Find where the given text appears and provide that cell's center as (x, y) coordinate. 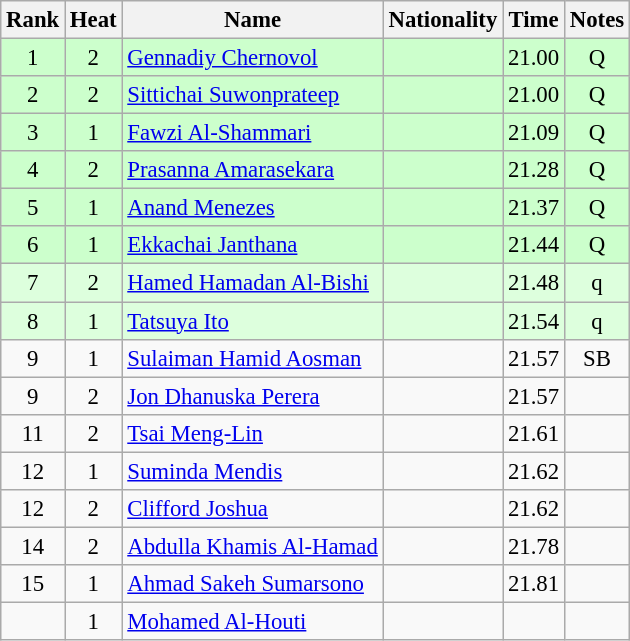
Jon Dhanuska Perera (252, 396)
Notes (596, 20)
Name (252, 20)
21.54 (534, 321)
Gennadiy Chernovol (252, 58)
21.37 (534, 208)
21.48 (534, 283)
5 (33, 208)
Abdulla Khamis Al-Hamad (252, 546)
Clifford Joshua (252, 509)
4 (33, 170)
Hamed Hamadan Al-Bishi (252, 283)
7 (33, 283)
14 (33, 546)
11 (33, 433)
Tatsuya Ito (252, 321)
21.81 (534, 584)
Tsai Meng-Lin (252, 433)
Ekkachai Janthana (252, 245)
Sittichai Suwonprateep (252, 95)
Prasanna Amarasekara (252, 170)
21.09 (534, 133)
Nationality (442, 20)
SB (596, 358)
Anand Menezes (252, 208)
8 (33, 321)
Ahmad Sakeh Sumarsono (252, 584)
15 (33, 584)
21.28 (534, 170)
6 (33, 245)
21.78 (534, 546)
Fawzi Al-Shammari (252, 133)
Heat (94, 20)
Rank (33, 20)
Time (534, 20)
Suminda Mendis (252, 471)
21.44 (534, 245)
Mohamed Al-Houti (252, 621)
3 (33, 133)
21.61 (534, 433)
Sulaiman Hamid Aosman (252, 358)
